Provide the [X, Y] coordinate of the cell's center where the given text is located.  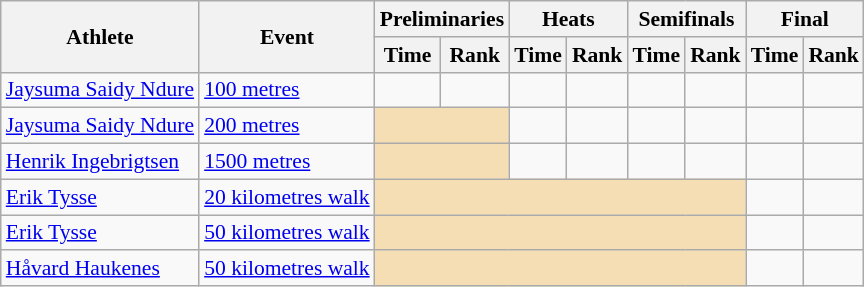
Final [805, 19]
Heats [568, 19]
Event [287, 36]
100 metres [287, 90]
200 metres [287, 126]
20 kilometres walk [287, 197]
1500 metres [287, 162]
Semifinals [686, 19]
Preliminaries [442, 19]
Henrik Ingebrigtsen [100, 162]
Athlete [100, 36]
Håvard Haukenes [100, 269]
